Pinpoint the cell where the given text exists, returning its [x, y] midpoint coordinate. 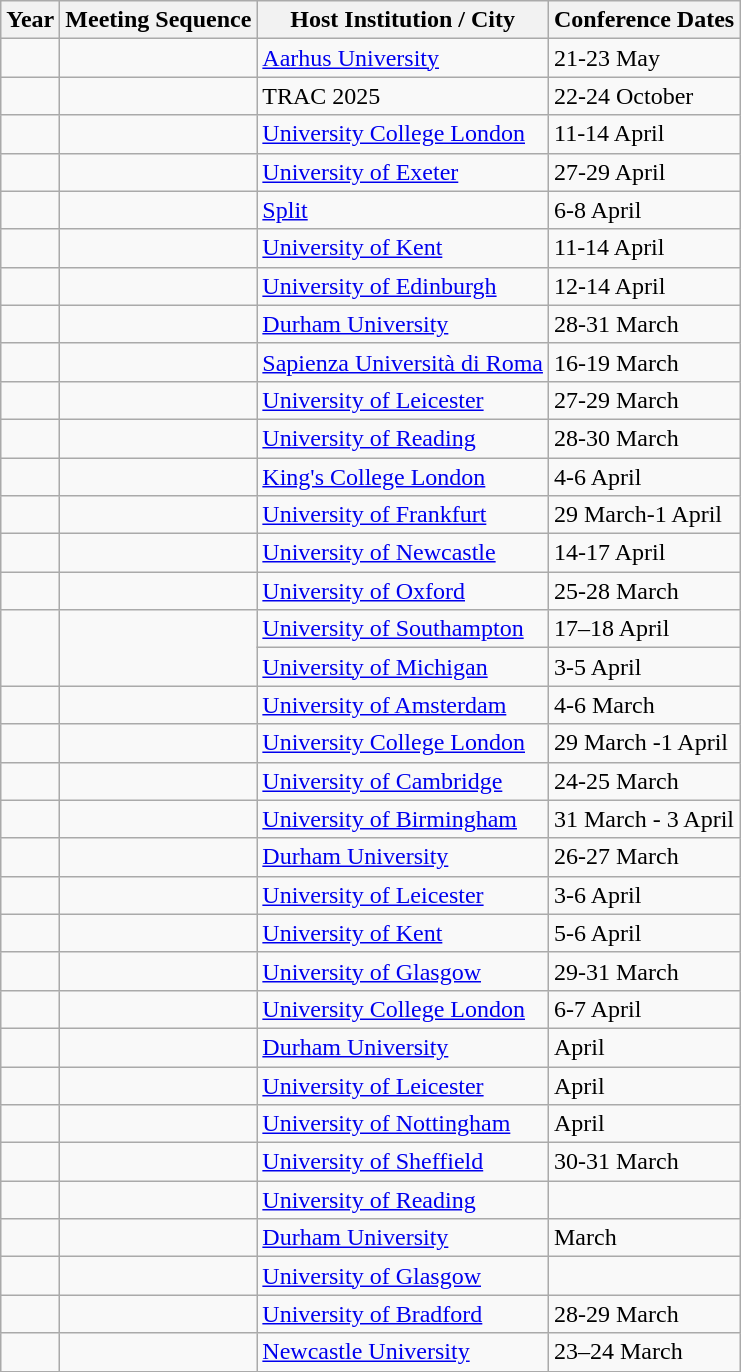
Sapienza Università di Roma [403, 362]
University of Cambridge [403, 781]
16-19 March [644, 362]
University of Newcastle [403, 553]
29-31 March [644, 971]
Meeting Sequence [158, 20]
12-14 April [644, 286]
5-6 April [644, 933]
4-6 March [644, 705]
Split [403, 210]
University of Sheffield [403, 1162]
21-23 May [644, 58]
14-17 April [644, 553]
24-25 March [644, 781]
3-6 April [644, 895]
27-29 March [644, 400]
6-7 April [644, 1009]
Newcastle University [403, 1352]
30-31 March [644, 1162]
29 March-1 April [644, 515]
March [644, 1238]
Conference Dates [644, 20]
23–24 March [644, 1352]
3-5 April [644, 667]
28-30 March [644, 438]
University of Bradford [403, 1314]
Host Institution / City [403, 20]
University of Amsterdam [403, 705]
University of Southampton [403, 629]
University of Nottingham [403, 1124]
University of Edinburgh [403, 286]
University of Exeter [403, 172]
6-8 April [644, 210]
Year [30, 20]
29 March -1 April [644, 743]
28-31 March [644, 324]
University of Frankfurt [403, 515]
University of Birmingham [403, 819]
17–18 April [644, 629]
28-29 March [644, 1314]
University of Michigan [403, 667]
University of Oxford [403, 591]
22-24 October [644, 96]
Aarhus University [403, 58]
4-6 April [644, 477]
31 March - 3 April [644, 819]
27-29 April [644, 172]
TRAC 2025 [403, 96]
26-27 March [644, 857]
25-28 March [644, 591]
King's College London [403, 477]
